Extract the [x, y] coordinate from the center of the cell holding the provided text.  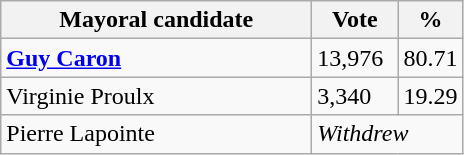
Vote [355, 20]
80.71 [430, 58]
3,340 [355, 96]
% [430, 20]
19.29 [430, 96]
Withdrew [388, 134]
Mayoral candidate [156, 20]
Pierre Lapointe [156, 134]
Guy Caron [156, 58]
Virginie Proulx [156, 96]
13,976 [355, 58]
